Search for the cell housing the specified text and yield its [x, y] center coordinate. 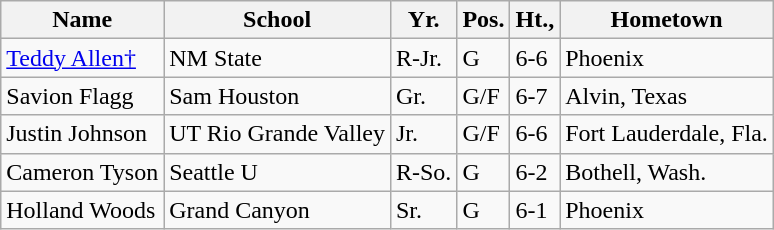
Seattle U [278, 172]
Hometown [667, 20]
Yr. [423, 20]
School [278, 20]
Bothell, Wash. [667, 172]
Jr. [423, 134]
Sam Houston [278, 96]
Gr. [423, 96]
Sr. [423, 210]
Alvin, Texas [667, 96]
6-7 [535, 96]
Name [82, 20]
R-Jr. [423, 58]
Cameron Tyson [82, 172]
R-So. [423, 172]
Justin Johnson [82, 134]
Fort Lauderdale, Fla. [667, 134]
Savion Flagg [82, 96]
Grand Canyon [278, 210]
Teddy Allen† [82, 58]
UT Rio Grande Valley [278, 134]
6-2 [535, 172]
NM State [278, 58]
Pos. [484, 20]
Holland Woods [82, 210]
Ht., [535, 20]
6-1 [535, 210]
